Return [x, y] of the center of cell containing provided text 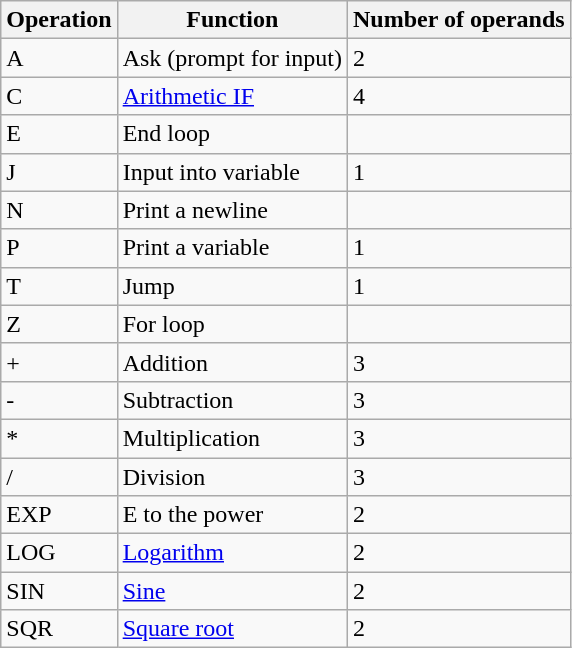
Logarithm [232, 553]
Function [232, 20]
Subtraction [232, 400]
N [59, 210]
Operation [59, 20]
Multiplication [232, 438]
Square root [232, 629]
Division [232, 477]
Number of operands [460, 20]
J [59, 172]
Arithmetic IF [232, 96]
End loop [232, 134]
- [59, 400]
4 [460, 96]
EXP [59, 515]
Addition [232, 362]
P [59, 248]
A [59, 58]
Print a variable [232, 248]
E to the power [232, 515]
+ [59, 362]
SIN [59, 591]
Z [59, 324]
Print a newline [232, 210]
Ask (prompt for input) [232, 58]
T [59, 286]
E [59, 134]
LOG [59, 553]
Input into variable [232, 172]
/ [59, 477]
Jump [232, 286]
Sine [232, 591]
For loop [232, 324]
SQR [59, 629]
C [59, 96]
* [59, 438]
